From the cell containing the given text, extract its center point as [x, y] coordinate. 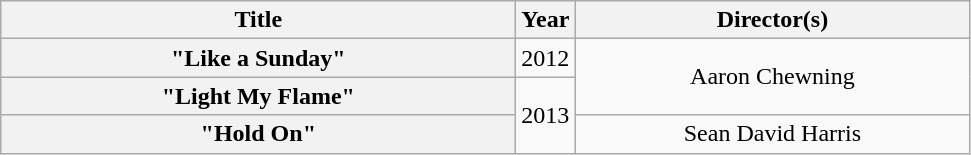
"Hold On" [258, 134]
2013 [546, 115]
"Light My Flame" [258, 96]
Director(s) [772, 20]
2012 [546, 58]
Year [546, 20]
"Like a Sunday" [258, 58]
Title [258, 20]
Aaron Chewning [772, 77]
Sean David Harris [772, 134]
